From the cell containing the given text, extract its center point as [x, y] coordinate. 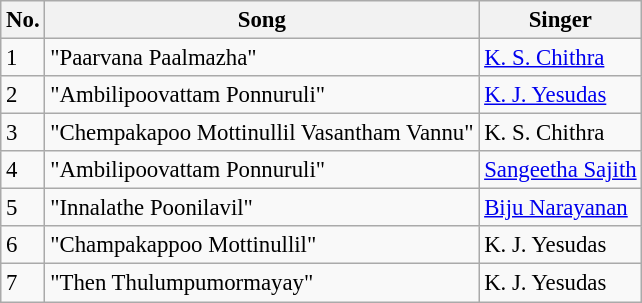
Sangeetha Sajith [560, 170]
1 [23, 58]
3 [23, 133]
"Paarvana Paalmazha" [262, 58]
"Champakappoo Mottinullil" [262, 245]
Song [262, 20]
7 [23, 283]
"Then Thulumpumormayay" [262, 283]
No. [23, 20]
"Chempakapoo Mottinullil Vasantham Vannu" [262, 133]
6 [23, 245]
5 [23, 208]
4 [23, 170]
2 [23, 95]
Biju Narayanan [560, 208]
"Innalathe Poonilavil" [262, 208]
Singer [560, 20]
